Return the [X, Y] coordinate for the center point of the cell that contains the specified text.  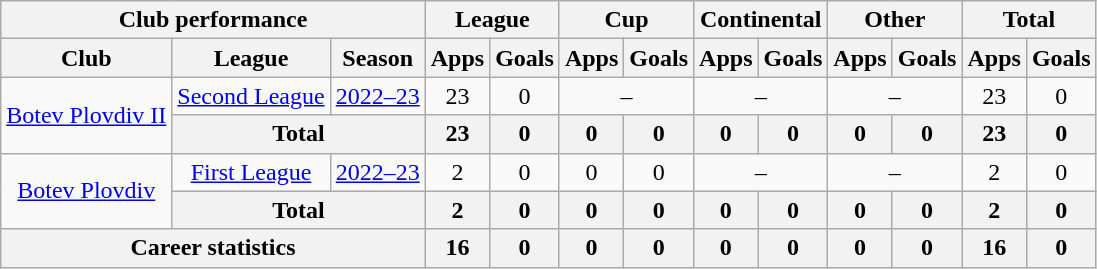
Other [895, 20]
Club performance [213, 20]
Botev Plovdiv II [86, 115]
Botev Plovdiv [86, 191]
Career statistics [213, 248]
First League [251, 172]
Season [378, 58]
Cup [626, 20]
Continental [761, 20]
Second League [251, 96]
Club [86, 58]
